Provide the [x, y] coordinate of the cell's center where the given text is located.  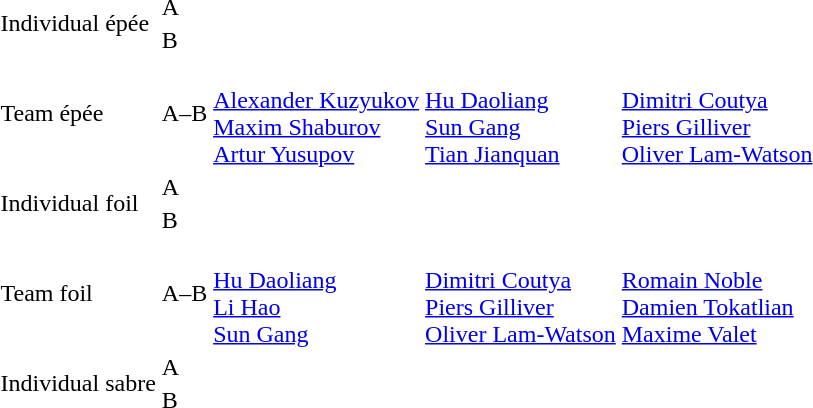
Dimitri CoutyaPiers GilliverOliver Lam-Watson [521, 294]
Hu DaoliangSun GangTian Jianquan [521, 114]
Hu DaoliangLi HaoSun Gang [316, 294]
Alexander KuzyukovMaxim ShaburovArtur Yusupov [316, 114]
